Pinpoint the cell where the given text exists, returning its (x, y) midpoint coordinate. 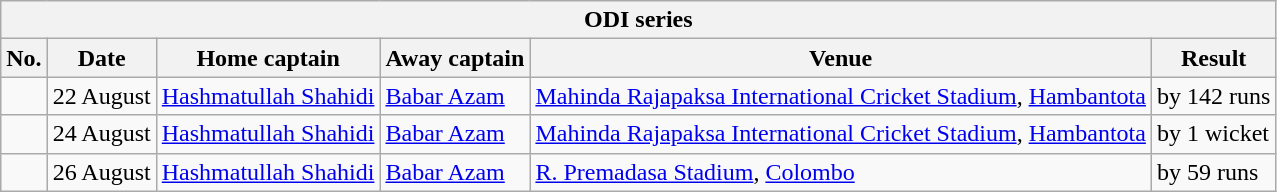
Home captain (268, 58)
Result (1213, 58)
R. Premadasa Stadium, Colombo (841, 172)
Away captain (455, 58)
by 59 runs (1213, 172)
by 142 runs (1213, 96)
Date (102, 58)
Venue (841, 58)
by 1 wicket (1213, 134)
26 August (102, 172)
ODI series (638, 20)
22 August (102, 96)
24 August (102, 134)
No. (24, 58)
